For the text-containing cell, return its midpoint in (x, y) coordinate format. 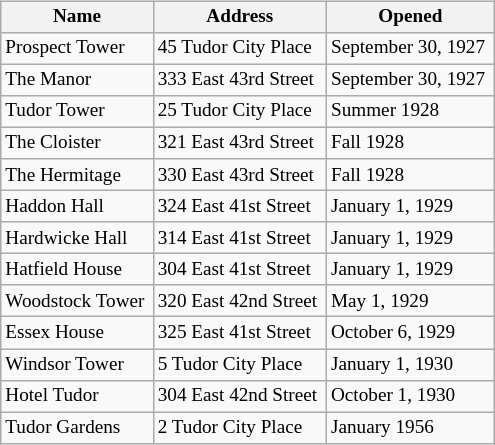
5 Tudor City Place (240, 365)
325 East 41st Street (240, 333)
Opened (410, 17)
304 East 42nd Street (240, 396)
January 1956 (410, 428)
Haddon Hall (77, 206)
321 East 43rd Street (240, 143)
45 Tudor City Place (240, 48)
October 6, 1929 (410, 333)
320 East 42nd Street (240, 301)
October 1, 1930 (410, 396)
324 East 41st Street (240, 206)
Prospect Tower (77, 48)
The Manor (77, 80)
Tudor Gardens (77, 428)
2 Tudor City Place (240, 428)
314 East 41st Street (240, 238)
25 Tudor City Place (240, 111)
Windsor Tower (77, 365)
Essex House (77, 333)
Woodstock Tower (77, 301)
Summer 1928 (410, 111)
January 1, 1930 (410, 365)
330 East 43rd Street (240, 175)
333 East 43rd Street (240, 80)
Hatfield House (77, 270)
Tudor Tower (77, 111)
Address (240, 17)
Hotel Tudor (77, 396)
Hardwicke Hall (77, 238)
May 1, 1929 (410, 301)
304 East 41st Street (240, 270)
The Hermitage (77, 175)
The Cloister (77, 143)
Name (77, 17)
